Return the (x, y) coordinate for the center point of the cell that contains the specified text.  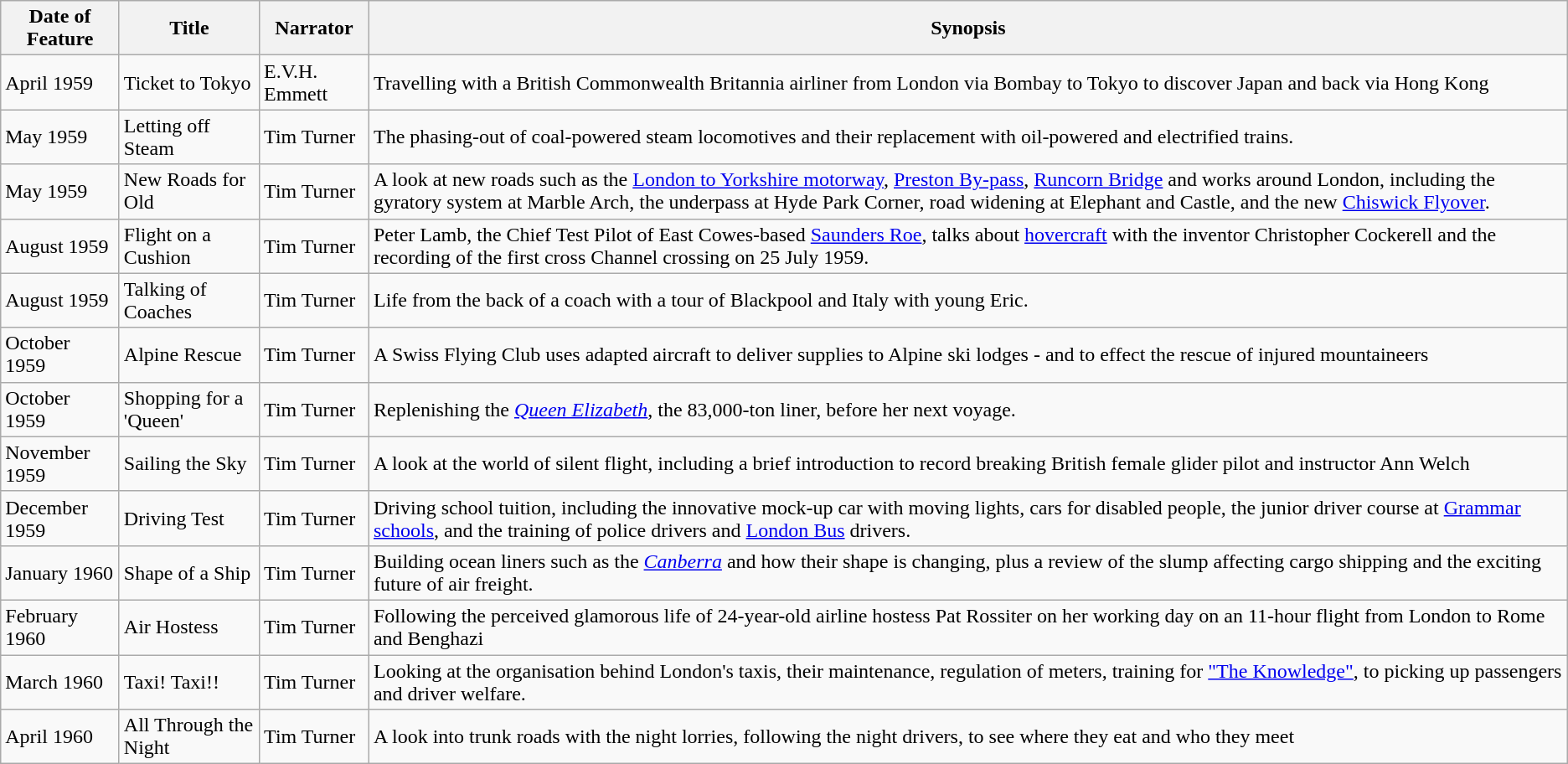
Sailing the Sky (189, 464)
Narrator (315, 28)
The phasing-out of coal-powered steam locomotives and their replacement with oil-powered and electrified trains. (968, 137)
Replenishing the Queen Elizabeth, the 83,000-ton liner, before her next voyage. (968, 409)
Taxi! Taxi!! (189, 682)
Title (189, 28)
November 1959 (60, 464)
Driving Test (189, 518)
March 1960 (60, 682)
Letting off Steam (189, 137)
Flight on a Cushion (189, 246)
April 1960 (60, 737)
January 1960 (60, 573)
April 1959 (60, 82)
Shape of a Ship (189, 573)
Life from the back of a coach with a tour of Blackpool and Italy with young Eric. (968, 300)
Air Hostess (189, 627)
A look at the world of silent flight, including a brief introduction to record breaking British female glider pilot and instructor Ann Welch (968, 464)
December 1959 (60, 518)
Talking of Coaches (189, 300)
All Through the Night (189, 737)
Alpine Rescue (189, 355)
A Swiss Flying Club uses adapted aircraft to deliver supplies to Alpine ski lodges - and to effect the rescue of injured mountaineers (968, 355)
Synopsis (968, 28)
E.V.H. Emmett (315, 82)
February 1960 (60, 627)
New Roads for Old (189, 191)
Date of Feature (60, 28)
Ticket to Tokyo (189, 82)
A look into trunk roads with the night lorries, following the night drivers, to see where they eat and who they meet (968, 737)
Shopping for a 'Queen' (189, 409)
Travelling with a British Commonwealth Britannia airliner from London via Bombay to Tokyo to discover Japan and back via Hong Kong (968, 82)
